Locate the cell with the specified text and output its (X, Y) center coordinate. 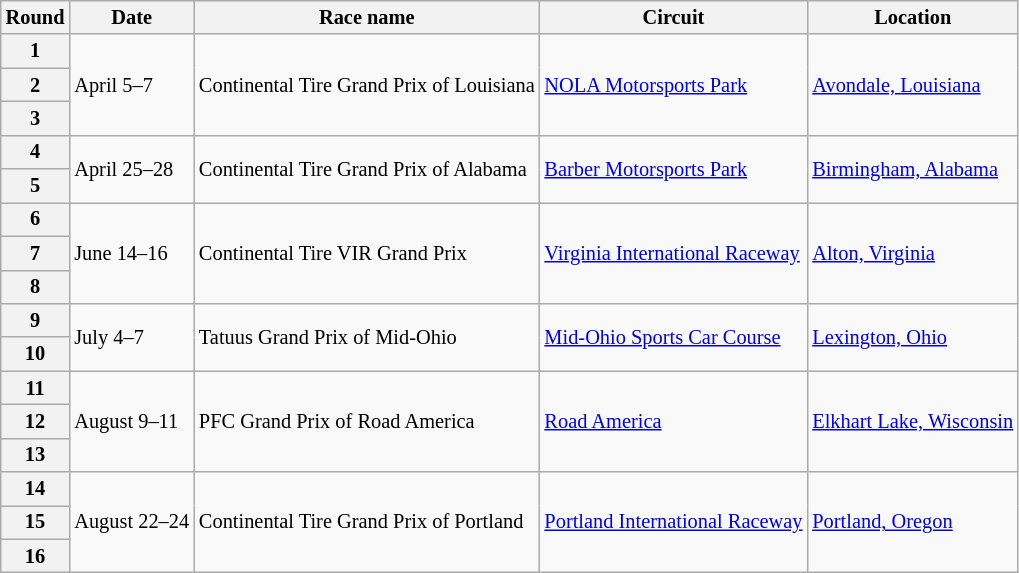
Lexington, Ohio (912, 336)
Elkhart Lake, Wisconsin (912, 422)
Continental Tire Grand Prix of Louisiana (367, 84)
12 (36, 421)
Continental Tire VIR Grand Prix (367, 252)
13 (36, 455)
Virginia International Raceway (674, 252)
Birmingham, Alabama (912, 168)
7 (36, 253)
PFC Grand Prix of Road America (367, 422)
Round (36, 17)
9 (36, 320)
16 (36, 556)
Tatuus Grand Prix of Mid-Ohio (367, 336)
Avondale, Louisiana (912, 84)
10 (36, 354)
Date (132, 17)
4 (36, 152)
Alton, Virginia (912, 252)
Circuit (674, 17)
11 (36, 388)
Mid-Ohio Sports Car Course (674, 336)
1 (36, 51)
August 9–11 (132, 422)
8 (36, 287)
Race name (367, 17)
Portland International Raceway (674, 522)
June 14–16 (132, 252)
6 (36, 219)
14 (36, 489)
July 4–7 (132, 336)
2 (36, 85)
August 22–24 (132, 522)
Continental Tire Grand Prix of Portland (367, 522)
April 5–7 (132, 84)
5 (36, 186)
Barber Motorsports Park (674, 168)
April 25–28 (132, 168)
15 (36, 522)
3 (36, 118)
Portland, Oregon (912, 522)
NOLA Motorsports Park (674, 84)
Road America (674, 422)
Location (912, 17)
Continental Tire Grand Prix of Alabama (367, 168)
